Output the [X, Y] coordinate of the center of the cell containing the given text.  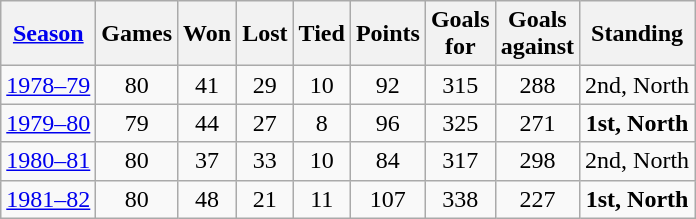
48 [208, 199]
315 [460, 85]
271 [537, 123]
Goalsagainst [537, 34]
1978–79 [48, 85]
298 [537, 161]
1981–82 [48, 199]
Lost [265, 34]
79 [137, 123]
11 [322, 199]
1979–80 [48, 123]
8 [322, 123]
Season [48, 34]
Tied [322, 34]
27 [265, 123]
84 [388, 161]
37 [208, 161]
325 [460, 123]
227 [537, 199]
Standing [638, 34]
338 [460, 199]
41 [208, 85]
317 [460, 161]
44 [208, 123]
33 [265, 161]
29 [265, 85]
Games [137, 34]
21 [265, 199]
1980–81 [48, 161]
Points [388, 34]
Goalsfor [460, 34]
Won [208, 34]
96 [388, 123]
107 [388, 199]
288 [537, 85]
92 [388, 85]
